Search for the cell housing the specified text and yield its [X, Y] center coordinate. 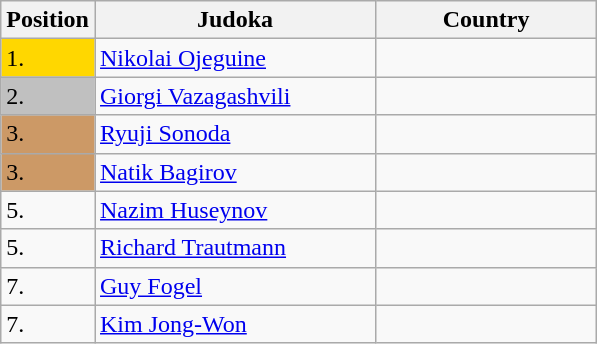
Judoka [234, 20]
Ryuji Sonoda [234, 134]
Nikolai Ojeguine [234, 58]
Position [48, 20]
Guy Fogel [234, 286]
Richard Trautmann [234, 248]
Nazim Huseynov [234, 210]
Kim Jong-Won [234, 324]
Giorgi Vazagashvili [234, 96]
Natik Bagirov [234, 172]
Country [486, 20]
1. [48, 58]
2. [48, 96]
